Capture the cell that displays the provided text and extract its (x, y) central coordinate. 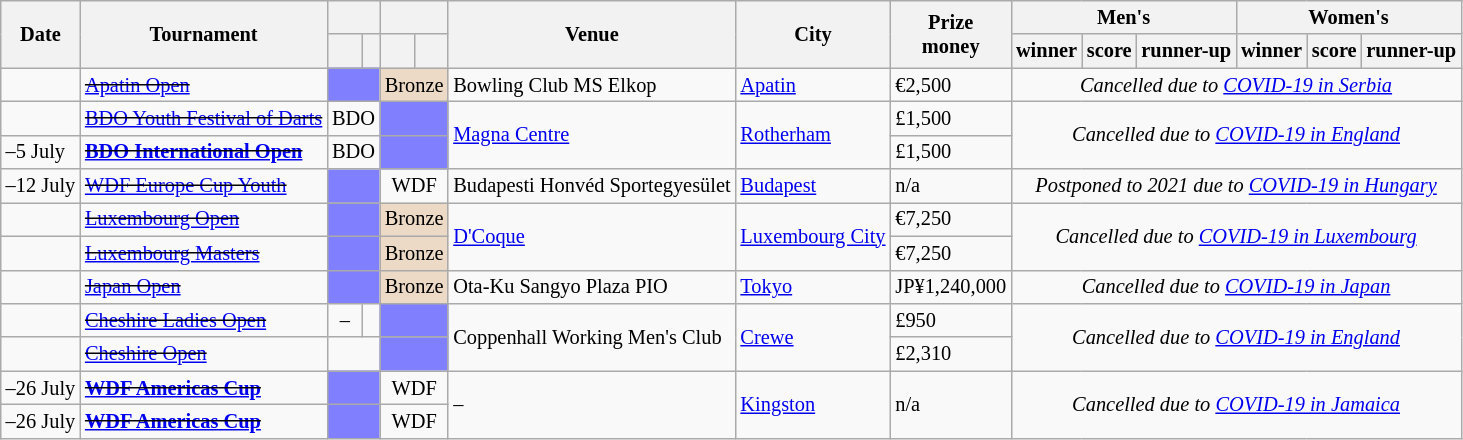
Magna Centre (592, 134)
Apatin (814, 85)
Cheshire Open (204, 354)
Tokyo (814, 287)
Men's (1124, 17)
BDO Youth Festival of Darts (204, 118)
BDO International Open (204, 152)
£2,310 (950, 354)
Prizemoney (950, 34)
Coppenhall Working Men's Club (592, 336)
Luxembourg City (814, 236)
Budapesti Honvéd Sportegyesület (592, 186)
Cancelled due to COVID-19 in Serbia (1236, 85)
JP¥1,240,000 (950, 287)
Cheshire Ladies Open (204, 320)
Postponed to 2021 due to COVID-19 in Hungary (1236, 186)
Tournament (204, 34)
Crewe (814, 336)
Kingston (814, 404)
Cancelled due to COVID-19 in Japan (1236, 287)
Bowling Club MS Elkop (592, 85)
Luxembourg Open (204, 219)
£950 (950, 320)
Date (40, 34)
Japan Open (204, 287)
Apatin Open (204, 85)
–12 July (40, 186)
–5 July (40, 152)
€2,500 (950, 85)
Women's (1348, 17)
Cancelled due to COVID-19 in Jamaica (1236, 404)
Rotherham (814, 134)
Luxembourg Masters (204, 253)
D'Coque (592, 236)
Ota-Ku Sangyo Plaza PIO (592, 287)
Budapest (814, 186)
WDF Europe Cup Youth (204, 186)
City (814, 34)
Venue (592, 34)
Cancelled due to COVID-19 in Luxembourg (1236, 236)
